Output the [X, Y] coordinate of the center of the cell containing the given text.  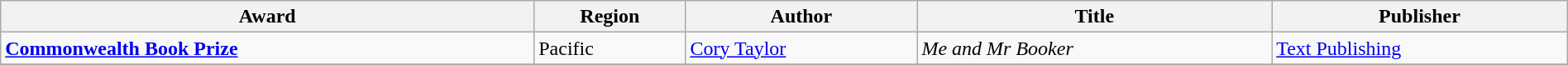
Author [801, 17]
Pacific [610, 48]
Cory Taylor [801, 48]
Text Publishing [1420, 48]
Commonwealth Book Prize [268, 48]
Title [1095, 17]
Award [268, 17]
Publisher [1420, 17]
Me and Mr Booker [1095, 48]
Region [610, 17]
